Scan for the cell matching the given text and deliver its (X, Y) coordinate at center. 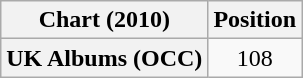
Chart (2010) (104, 20)
UK Albums (OCC) (104, 58)
108 (255, 58)
Position (255, 20)
